For the text-containing cell, return its midpoint in [X, Y] coordinate format. 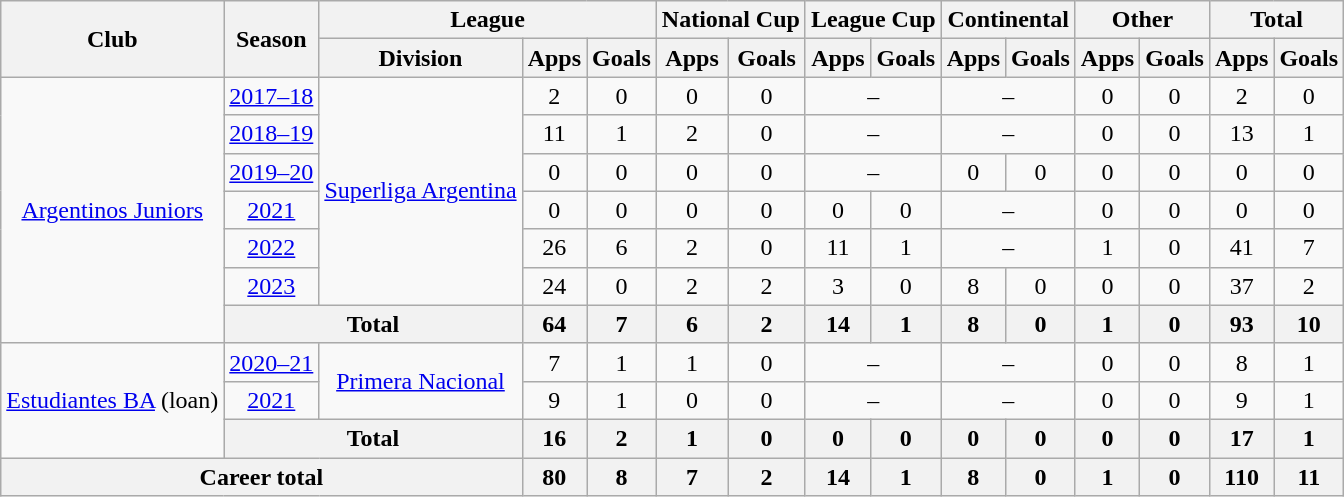
2023 [272, 286]
2022 [272, 248]
24 [554, 286]
Other [1142, 20]
Season [272, 39]
League Cup [873, 20]
2018–19 [272, 134]
Division [420, 58]
National Cup [730, 20]
93 [1241, 324]
41 [1241, 248]
26 [554, 248]
Career total [262, 477]
Argentinos Juniors [112, 210]
League [488, 20]
2020–21 [272, 362]
2019–20 [272, 172]
Club [112, 39]
2017–18 [272, 96]
64 [554, 324]
10 [1309, 324]
17 [1241, 438]
13 [1241, 134]
80 [554, 477]
110 [1241, 477]
3 [838, 286]
Superliga Argentina [420, 191]
16 [554, 438]
37 [1241, 286]
Estudiantes BA (loan) [112, 400]
Continental [1008, 20]
Primera Nacional [420, 381]
